Determine the [x, y] coordinate at the center of the cell enclosing the given text.  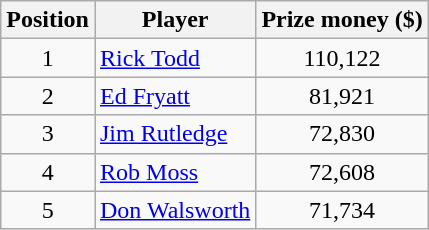
Prize money ($) [342, 20]
Jim Rutledge [174, 134]
Position [48, 20]
3 [48, 134]
4 [48, 172]
81,921 [342, 96]
Rob Moss [174, 172]
Player [174, 20]
71,734 [342, 210]
72,608 [342, 172]
Don Walsworth [174, 210]
1 [48, 58]
Ed Fryatt [174, 96]
5 [48, 210]
2 [48, 96]
72,830 [342, 134]
Rick Todd [174, 58]
110,122 [342, 58]
